Extract the [X, Y] coordinate from the center of the cell holding the provided text.  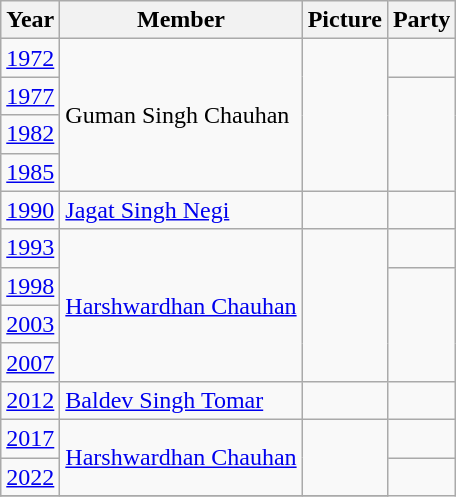
1990 [30, 210]
1972 [30, 58]
1982 [30, 134]
Baldev Singh Tomar [181, 400]
1993 [30, 248]
Member [181, 20]
2022 [30, 477]
1985 [30, 172]
2007 [30, 362]
Jagat Singh Negi [181, 210]
2012 [30, 400]
2017 [30, 438]
Year [30, 20]
Guman Singh Chauhan [181, 115]
2003 [30, 324]
1998 [30, 286]
1977 [30, 96]
Party [421, 20]
Picture [344, 20]
